Identify which cell holds the provided text, then report its (x, y) central coordinate. 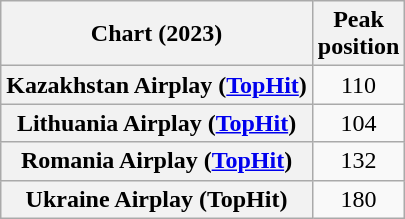
Peakposition (358, 34)
Kazakhstan Airplay (TopHit) (157, 85)
Lithuania Airplay (TopHit) (157, 123)
132 (358, 161)
180 (358, 199)
110 (358, 85)
Romania Airplay (TopHit) (157, 161)
Chart (2023) (157, 34)
104 (358, 123)
Ukraine Airplay (TopHit) (157, 199)
